Find where the given text appears and provide that cell's center as (X, Y) coordinate. 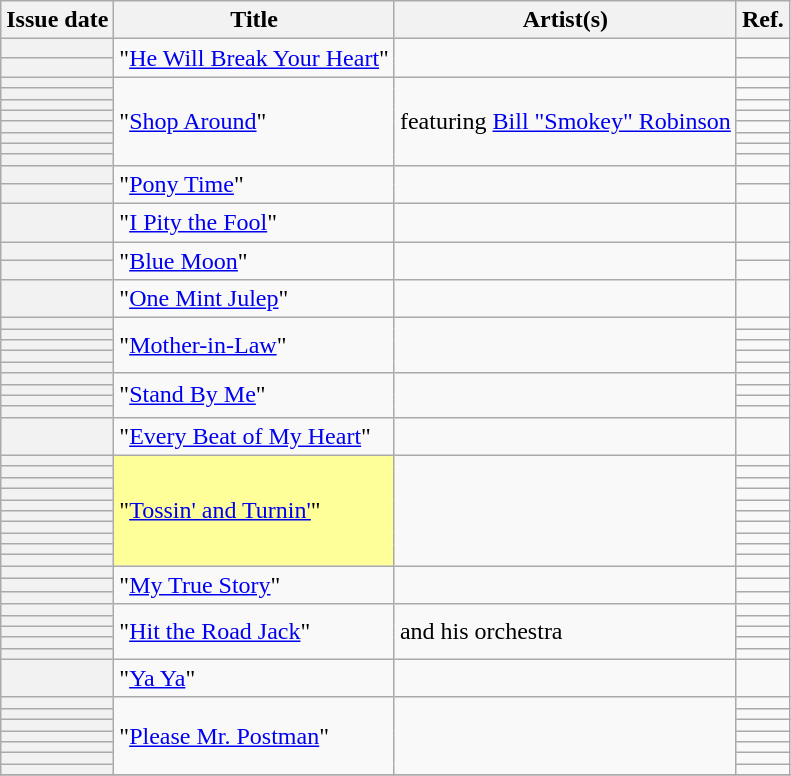
"He Will Break Your Heart" (254, 58)
"Please Mr. Postman" (254, 736)
"Hit the Road Jack" (254, 632)
"I Pity the Fool" (254, 222)
"Every Beat of My Heart" (254, 436)
"One Mint Julep" (254, 299)
featuring Bill "Smokey" Robinson (565, 121)
Title (254, 20)
"Tossin' and Turnin'" (254, 510)
"Pony Time" (254, 184)
"Stand By Me" (254, 395)
"Shop Around" (254, 121)
Issue date (58, 20)
and his orchestra (565, 632)
"Mother-in-Law" (254, 346)
"Blue Moon" (254, 261)
"Ya Ya" (254, 678)
"My True Story" (254, 585)
Ref. (762, 20)
Artist(s) (565, 20)
